Pinpoint the cell where the given text exists, returning its [X, Y] midpoint coordinate. 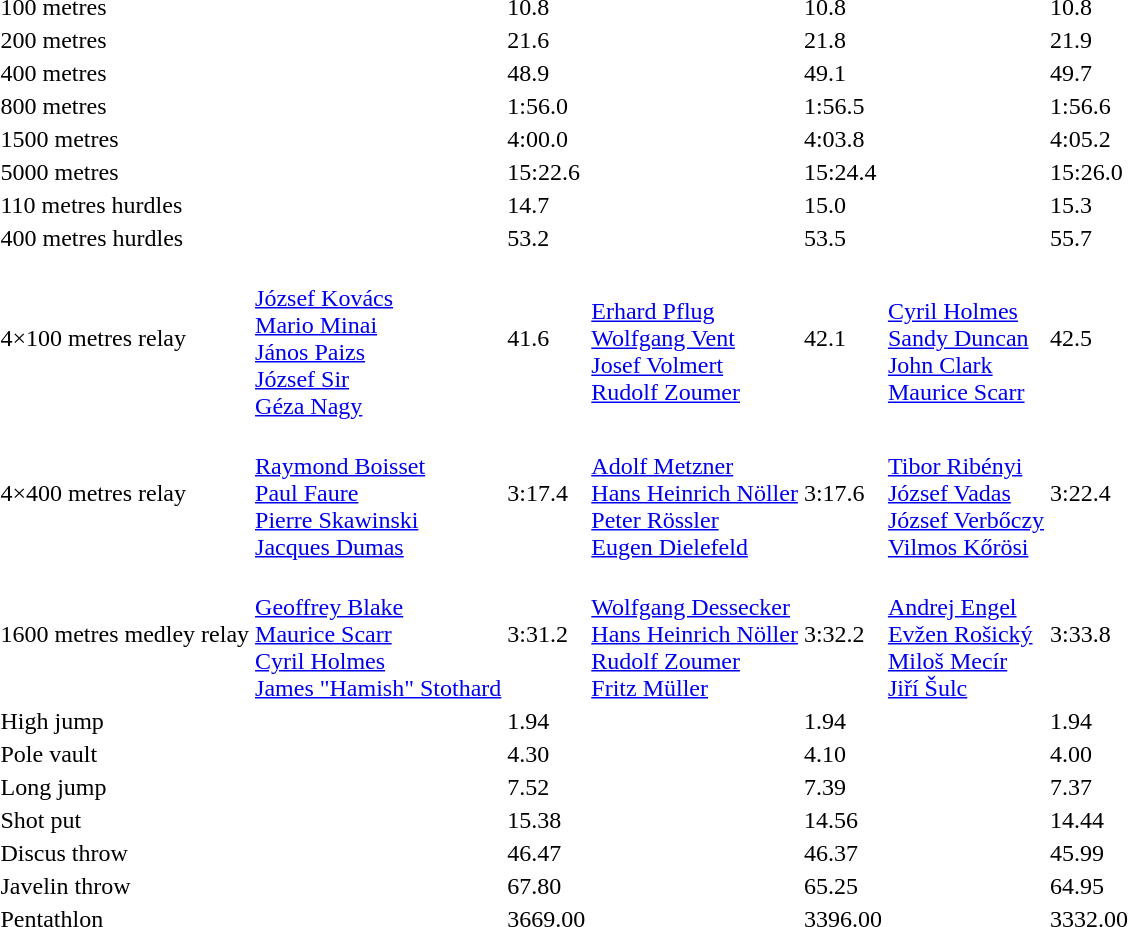
József KovácsMario MinaiJános PaizsJózsef SirGéza Nagy [378, 338]
3:32.2 [842, 634]
3:17.4 [546, 493]
65.25 [842, 886]
Geoffrey BlakeMaurice ScarrCyril HolmesJames "Hamish" Stothard [378, 634]
Adolf MetznerHans Heinrich NöllerPeter RösslerEugen Dielefeld [695, 493]
Cyril HolmesSandy DuncanJohn ClarkMaurice Scarr [966, 338]
53.2 [546, 238]
42.1 [842, 338]
Andrej EngelEvžen RošickýMiloš MecírJiří Šulc [966, 634]
46.47 [546, 853]
4.10 [842, 754]
7.39 [842, 787]
15.0 [842, 205]
Erhard PflugWolfgang VentJosef VolmertRudolf Zoumer [695, 338]
4.30 [546, 754]
41.6 [546, 338]
49.1 [842, 73]
46.37 [842, 853]
21.8 [842, 40]
7.52 [546, 787]
15.38 [546, 820]
15:24.4 [842, 172]
21.6 [546, 40]
3:17.6 [842, 493]
1:56.0 [546, 106]
4:00.0 [546, 139]
Wolfgang DesseckerHans Heinrich NöllerRudolf ZoumerFritz Müller [695, 634]
Raymond BoissetPaul FaurePierre SkawinskiJacques Dumas [378, 493]
14.7 [546, 205]
53.5 [842, 238]
15:22.6 [546, 172]
14.56 [842, 820]
1:56.5 [842, 106]
67.80 [546, 886]
48.9 [546, 73]
3:31.2 [546, 634]
Tibor RibényiJózsef VadasJózsef VerbőczyVilmos Kőrösi [966, 493]
4:03.8 [842, 139]
